Identify which cell holds the provided text, then report its (X, Y) central coordinate. 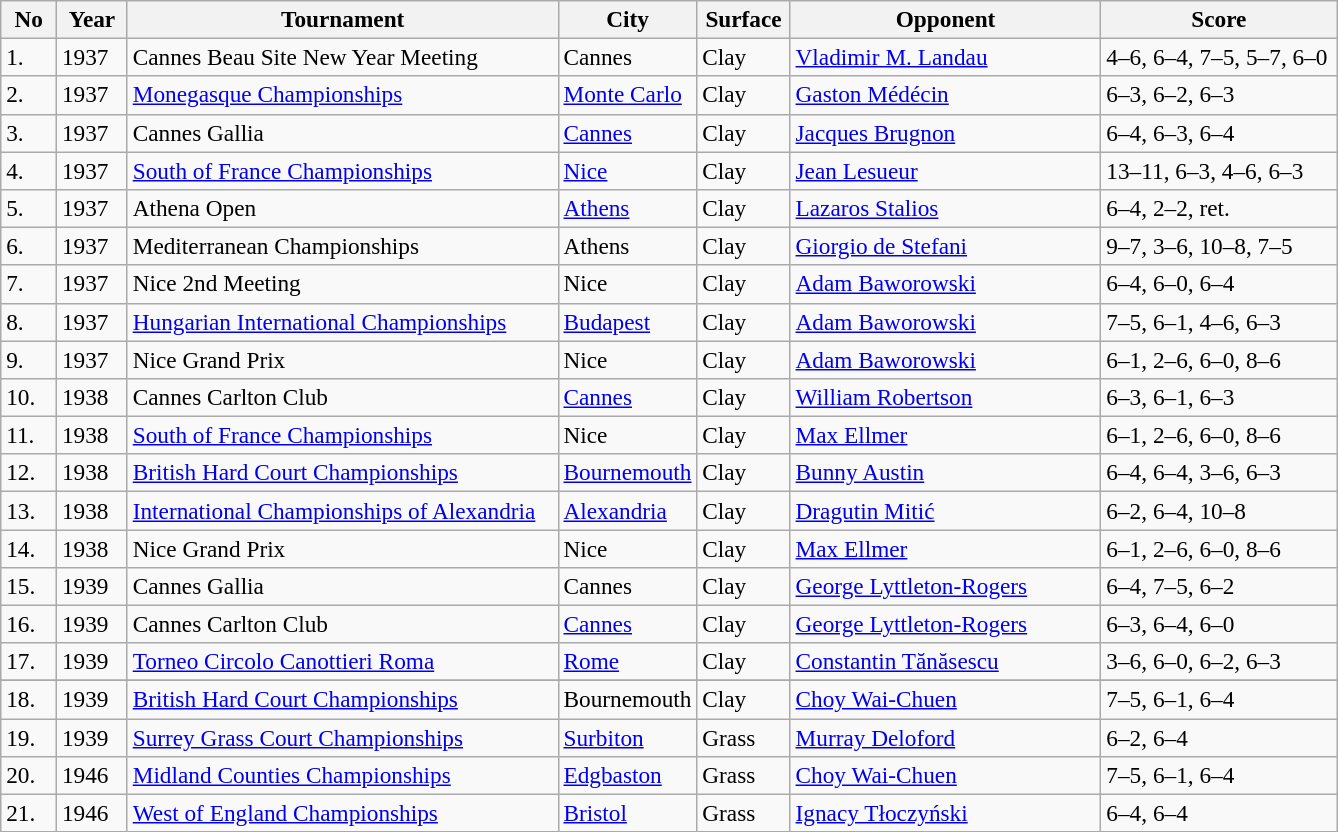
6–2, 6–4, 10–8 (1219, 510)
12. (29, 473)
Edgbaston (628, 775)
4–6, 6–4, 7–5, 5–7, 6–0 (1219, 57)
6–3, 6–4, 6–0 (1219, 624)
14. (29, 548)
William Robertson (946, 397)
Tournament (342, 19)
Alexandria (628, 510)
5. (29, 208)
Giorgio de Stefani (946, 246)
3. (29, 133)
3–6, 6–0, 6–2, 6–3 (1219, 662)
City (628, 19)
Surbiton (628, 737)
15. (29, 586)
Constantin Tănăsescu (946, 662)
Monegasque Championships (342, 95)
Opponent (946, 19)
6–4, 6–0, 6–4 (1219, 284)
Bunny Austin (946, 473)
Athena Open (342, 208)
Surrey Grass Court Championships (342, 737)
Lazaros Stalios (946, 208)
20. (29, 775)
No (29, 19)
Budapest (628, 322)
6–4, 6–4 (1219, 813)
Torneo Circolo Canottieri Roma (342, 662)
6. (29, 246)
6–2, 6–4 (1219, 737)
Nice 2nd Meeting (342, 284)
4. (29, 170)
Cannes Beau Site New Year Meeting (342, 57)
Dragutin Mitić (946, 510)
6–4, 7–5, 6–2 (1219, 586)
2. (29, 95)
13. (29, 510)
Hungarian International Championships (342, 322)
21. (29, 813)
9–7, 3–6, 10–8, 7–5 (1219, 246)
Rome (628, 662)
18. (29, 699)
7. (29, 284)
Ignacy Tłoczyński (946, 813)
16. (29, 624)
13–11, 6–3, 4–6, 6–3 (1219, 170)
Year (92, 19)
Surface (744, 19)
Bristol (628, 813)
Murray Deloford (946, 737)
1. (29, 57)
Jean Lesueur (946, 170)
6–4, 6–4, 3–6, 6–3 (1219, 473)
Score (1219, 19)
19. (29, 737)
17. (29, 662)
Mediterranean Championships (342, 246)
6–4, 6–3, 6–4 (1219, 133)
11. (29, 435)
International Championships of Alexandria (342, 510)
7–5, 6–1, 4–6, 6–3 (1219, 322)
Vladimir M. Landau (946, 57)
6–4, 2–2, ret. (1219, 208)
Monte Carlo (628, 95)
Gaston Médécin (946, 95)
Jacques Brugnon (946, 133)
6–3, 6–1, 6–3 (1219, 397)
9. (29, 359)
8. (29, 322)
10. (29, 397)
Midland Counties Championships (342, 775)
6–3, 6–2, 6–3 (1219, 95)
West of England Championships (342, 813)
